Provide the (x, y) coordinate of the cell's center where the given text is located.  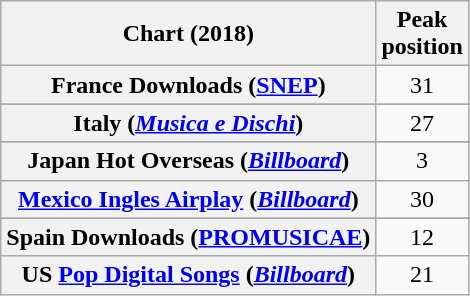
Peakposition (422, 34)
30 (422, 199)
France Downloads (SNEP) (188, 85)
12 (422, 237)
US Pop Digital Songs (Billboard) (188, 275)
Italy (Musica e Dischi) (188, 123)
21 (422, 275)
Japan Hot Overseas (Billboard) (188, 161)
Chart (2018) (188, 34)
Mexico Ingles Airplay (Billboard) (188, 199)
31 (422, 85)
27 (422, 123)
3 (422, 161)
Spain Downloads (PROMUSICAE) (188, 237)
